Pinpoint the cell where the given text exists, returning its [x, y] midpoint coordinate. 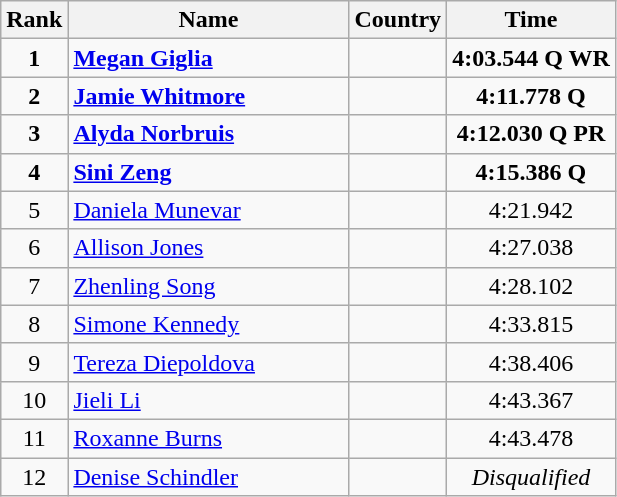
Alyda Norbruis [208, 134]
4:11.778 Q [532, 96]
8 [34, 324]
Rank [34, 20]
Disqualified [532, 477]
Allison Jones [208, 248]
Denise Schindler [208, 477]
4:43.367 [532, 400]
9 [34, 362]
4:21.942 [532, 210]
5 [34, 210]
Tereza Diepoldova [208, 362]
Country [398, 20]
Jieli Li [208, 400]
4:12.030 Q PR [532, 134]
4 [34, 172]
Name [208, 20]
4:38.406 [532, 362]
1 [34, 58]
Sini Zeng [208, 172]
11 [34, 438]
4:03.544 Q WR [532, 58]
4:28.102 [532, 286]
Roxanne Burns [208, 438]
4:15.386 Q [532, 172]
7 [34, 286]
4:43.478 [532, 438]
4:33.815 [532, 324]
2 [34, 96]
12 [34, 477]
Zhenling Song [208, 286]
6 [34, 248]
Daniela Munevar [208, 210]
Time [532, 20]
4:27.038 [532, 248]
10 [34, 400]
3 [34, 134]
Jamie Whitmore [208, 96]
Simone Kennedy [208, 324]
Megan Giglia [208, 58]
